Scan for the cell matching the given text and deliver its [x, y] coordinate at center. 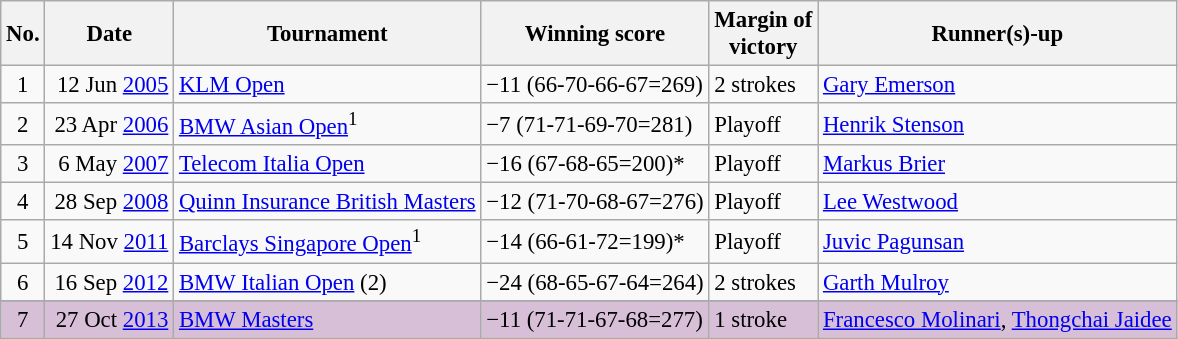
BMW Italian Open (2) [328, 282]
4 [23, 202]
−7 (71-71-69-70=281) [595, 124]
Francesco Molinari, Thongchai Jaidee [998, 319]
KLM Open [328, 85]
Tournament [328, 34]
1 stroke [764, 319]
7 [23, 319]
Gary Emerson [998, 85]
−14 (66-61-72=199)* [595, 241]
Quinn Insurance British Masters [328, 202]
−16 (67-68-65=200)* [595, 164]
BMW Masters [328, 319]
−11 (66-70-66-67=269) [595, 85]
3 [23, 164]
Date [110, 34]
Markus Brier [998, 164]
Winning score [595, 34]
28 Sep 2008 [110, 202]
6 [23, 282]
14 Nov 2011 [110, 241]
Henrik Stenson [998, 124]
Juvic Pagunsan [998, 241]
2 [23, 124]
1 [23, 85]
27 Oct 2013 [110, 319]
Garth Mulroy [998, 282]
Telecom Italia Open [328, 164]
No. [23, 34]
Runner(s)-up [998, 34]
5 [23, 241]
Lee Westwood [998, 202]
23 Apr 2006 [110, 124]
−12 (71-70-68-67=276) [595, 202]
−11 (71-71-67-68=277) [595, 319]
6 May 2007 [110, 164]
Barclays Singapore Open1 [328, 241]
Margin ofvictory [764, 34]
BMW Asian Open1 [328, 124]
−24 (68-65-67-64=264) [595, 282]
12 Jun 2005 [110, 85]
16 Sep 2012 [110, 282]
